Output the (X, Y) coordinate of the center of the cell containing the given text.  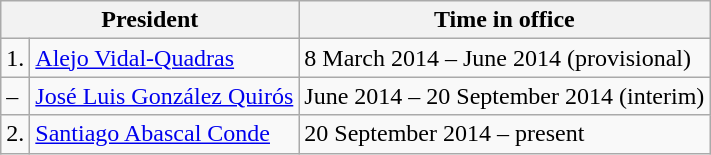
– (16, 96)
1. (16, 58)
2. (16, 134)
8 March 2014 – June 2014 (provisional) (504, 58)
June 2014 – 20 September 2014 (interim) (504, 96)
Time in office (504, 20)
Alejo Vidal-Quadras (164, 58)
José Luis González Quirós (164, 96)
20 September 2014 – present (504, 134)
Santiago Abascal Conde (164, 134)
President (150, 20)
